Extract the (X, Y) coordinate from the center of the cell holding the provided text.  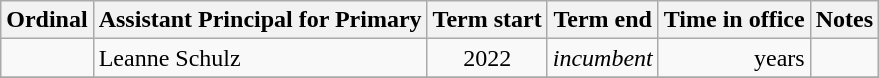
years (734, 58)
Ordinal (47, 20)
Term end (602, 20)
Notes (844, 20)
Time in office (734, 20)
Term start (487, 20)
incumbent (602, 58)
Assistant Principal for Primary (260, 20)
Leanne Schulz (260, 58)
2022 (487, 58)
